Detect which cell encompasses the target text, then output its (X, Y) center coordinate. 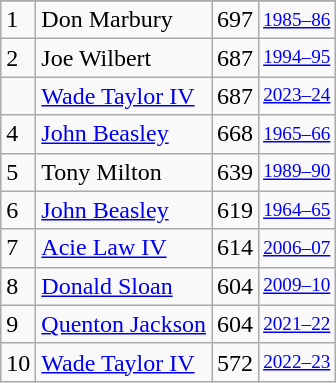
668 (236, 134)
5 (18, 172)
2021–22 (297, 324)
1985–86 (297, 20)
619 (236, 210)
1965–66 (297, 134)
2 (18, 58)
2023–24 (297, 96)
4 (18, 134)
1964–65 (297, 210)
7 (18, 248)
1 (18, 20)
Acie Law IV (124, 248)
614 (236, 248)
2006–07 (297, 248)
2022–23 (297, 362)
Quenton Jackson (124, 324)
639 (236, 172)
1994–95 (297, 58)
6 (18, 210)
9 (18, 324)
10 (18, 362)
572 (236, 362)
Donald Sloan (124, 286)
697 (236, 20)
8 (18, 286)
1989–90 (297, 172)
Don Marbury (124, 20)
Joe Wilbert (124, 58)
2009–10 (297, 286)
Tony Milton (124, 172)
